Capture the cell that displays the provided text and extract its [x, y] central coordinate. 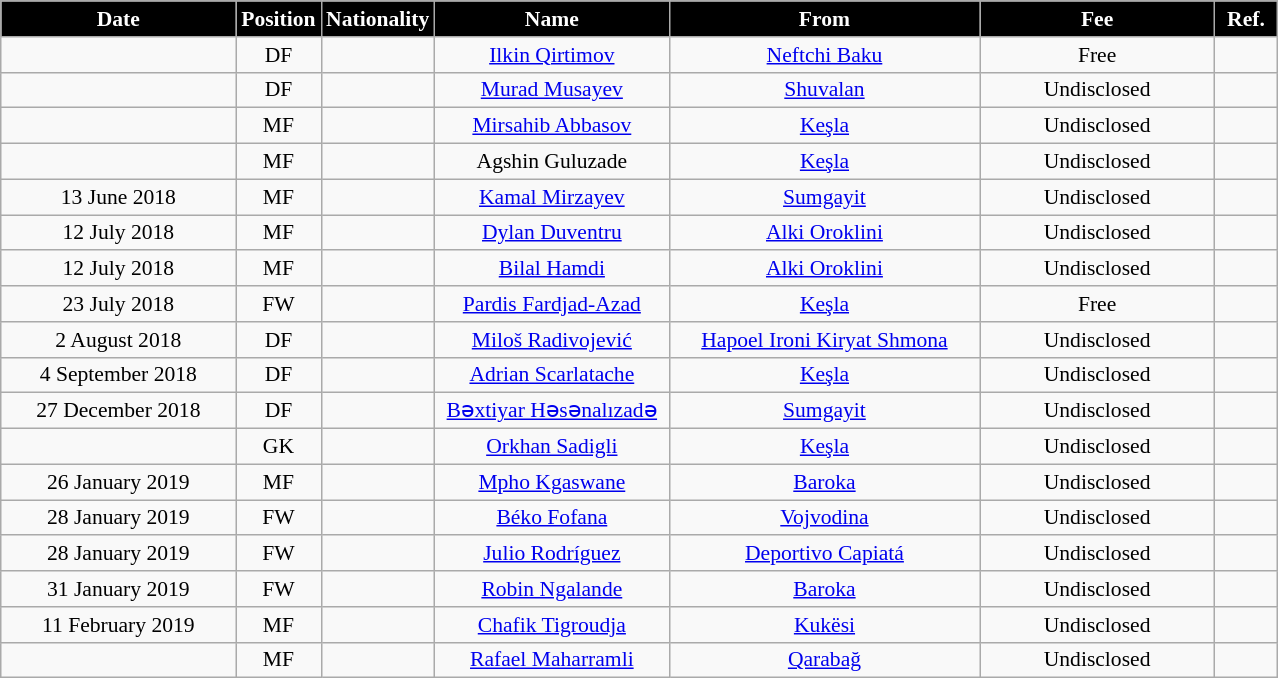
Ilkin Qirtimov [552, 55]
Bilal Hamdi [552, 269]
Murad Musayev [552, 90]
Date [118, 19]
Miloš Radivojević [552, 340]
13 June 2018 [118, 197]
11 February 2019 [118, 625]
Qarabağ [824, 660]
Pardis Fardjad-Azad [552, 304]
Adrian Scarlatache [552, 375]
Mpho Kgaswane [552, 482]
Dylan Duventru [552, 233]
Mirsahib Abbasov [552, 126]
Position [278, 19]
Kukësi [824, 625]
Béko Fofana [552, 518]
Bəxtiyar Həsənalızadə [552, 411]
Orkhan Sadigli [552, 447]
Deportivo Capiatá [824, 554]
Agshin Guluzade [552, 162]
23 July 2018 [118, 304]
Vojvodina [824, 518]
Rafael Maharramli [552, 660]
2 August 2018 [118, 340]
Robin Ngalande [552, 589]
Name [552, 19]
Neftchi Baku [824, 55]
Julio Rodríguez [552, 554]
Ref. [1246, 19]
Kamal Mirzayev [552, 197]
From [824, 19]
Fee [1098, 19]
Hapoel Ironi Kiryat Shmona [824, 340]
26 January 2019 [118, 482]
4 September 2018 [118, 375]
31 January 2019 [118, 589]
Shuvalan [824, 90]
GK [278, 447]
Nationality [378, 19]
Chafik Tigroudja [552, 625]
27 December 2018 [118, 411]
